Find where the given text appears and provide that cell's center as (x, y) coordinate. 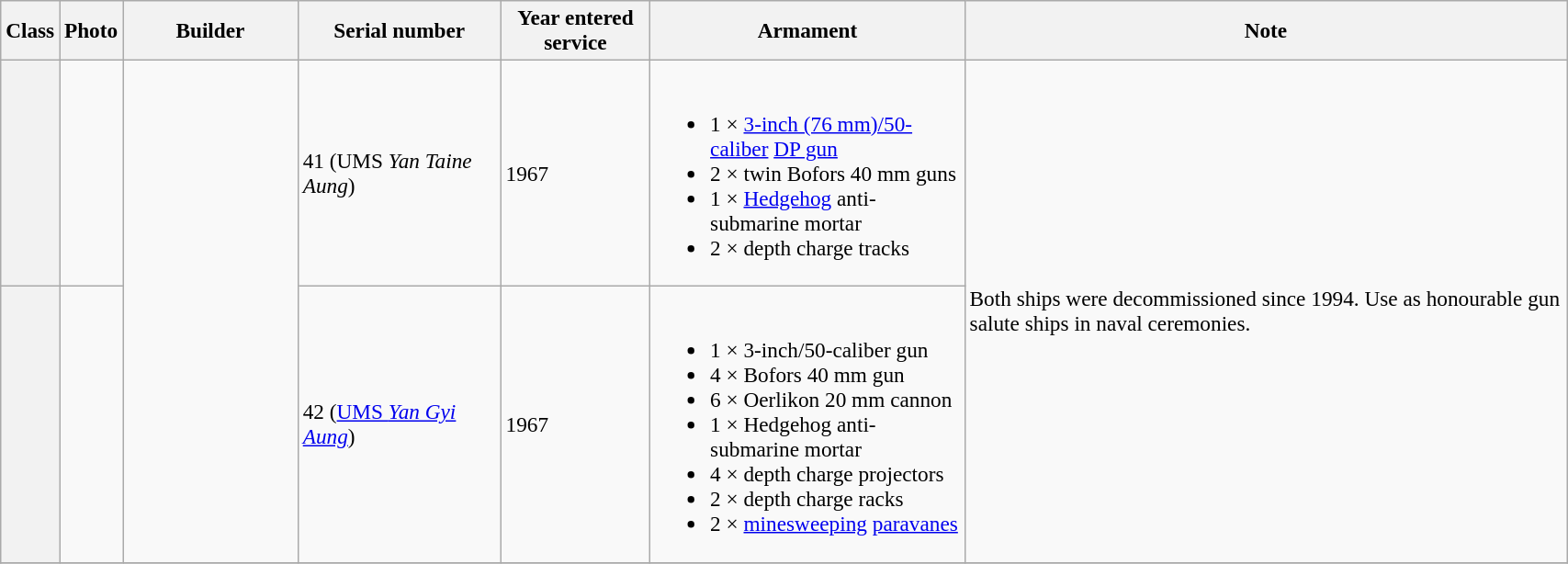
Both ships were decommissioned since 1994. Use as honourable gun salute ships in naval ceremonies. (1266, 310)
Year entered service (575, 29)
42 (UMS Yan Gyi Aung) (399, 423)
Armament (808, 29)
Serial number (399, 29)
Builder (211, 29)
Class (30, 29)
1 × 3-inch (76 mm)/50-caliber DP gun2 × twin Bofors 40 mm guns1 × Hedgehog anti-submarine mortar2 × depth charge tracks (808, 173)
Note (1266, 29)
41 (UMS Yan Taine Aung) (399, 173)
Photo (92, 29)
